Find where the given text appears and provide that cell's center as [x, y] coordinate. 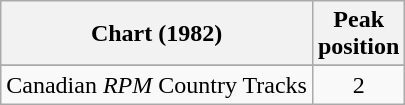
Peakposition [358, 34]
Chart (1982) [157, 34]
Canadian RPM Country Tracks [157, 85]
2 [358, 85]
